Capture the cell that displays the provided text and extract its [X, Y] central coordinate. 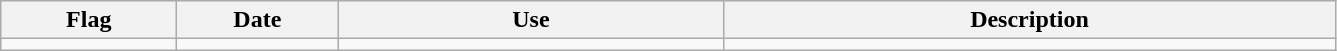
Description [1030, 20]
Date [258, 20]
Flag [89, 20]
Use [531, 20]
